Locate the cell with the specified text and output its [X, Y] center coordinate. 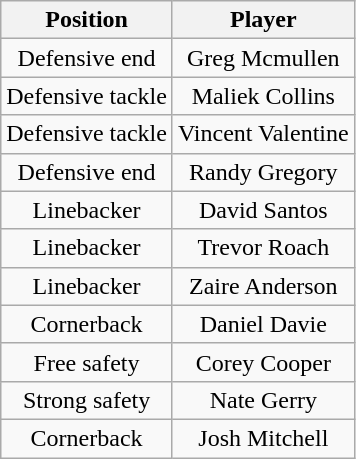
Position [87, 20]
Player [263, 20]
Trevor Roach [263, 248]
Free safety [87, 362]
Nate Gerry [263, 400]
Josh Mitchell [263, 438]
Maliek Collins [263, 96]
Vincent Valentine [263, 134]
Greg Mcmullen [263, 58]
David Santos [263, 210]
Corey Cooper [263, 362]
Zaire Anderson [263, 286]
Randy Gregory [263, 172]
Daniel Davie [263, 324]
Strong safety [87, 400]
